Scan for the cell matching the given text and deliver its [x, y] coordinate at center. 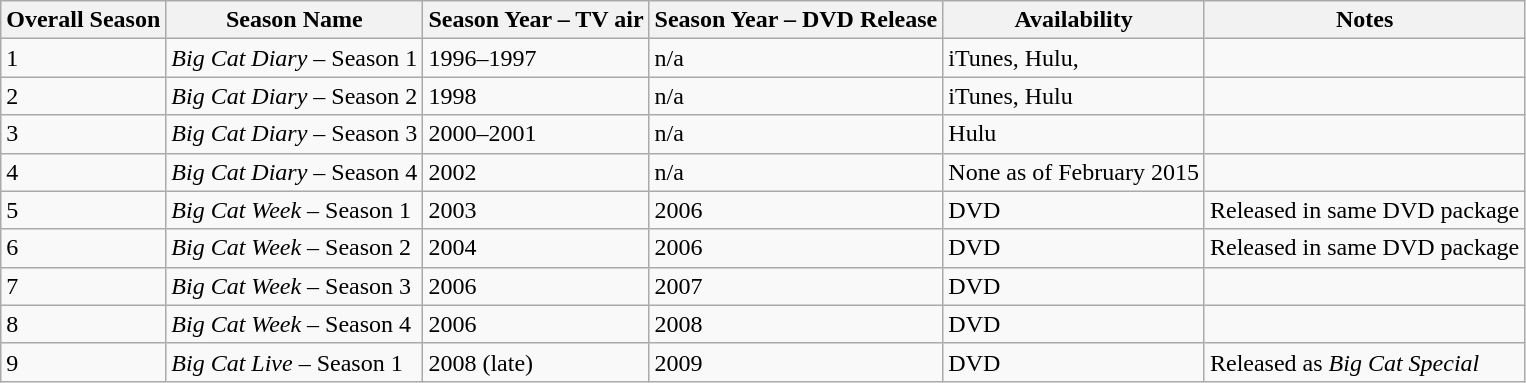
2008 (late) [536, 362]
Big Cat Week – Season 2 [294, 248]
2000–2001 [536, 134]
Big Cat Diary – Season 1 [294, 58]
2 [84, 96]
2004 [536, 248]
Availability [1074, 20]
Season Year – DVD Release [796, 20]
1996–1997 [536, 58]
Season Name [294, 20]
Released as Big Cat Special [1364, 362]
Big Cat Diary – Season 3 [294, 134]
8 [84, 324]
6 [84, 248]
2007 [796, 286]
Season Year – TV air [536, 20]
3 [84, 134]
Notes [1364, 20]
9 [84, 362]
2003 [536, 210]
iTunes, Hulu, [1074, 58]
1998 [536, 96]
None as of February 2015 [1074, 172]
4 [84, 172]
Big Cat Week – Season 4 [294, 324]
5 [84, 210]
Hulu [1074, 134]
Big Cat Diary – Season 2 [294, 96]
Big Cat Diary – Season 4 [294, 172]
2008 [796, 324]
Big Cat Week – Season 1 [294, 210]
7 [84, 286]
2002 [536, 172]
1 [84, 58]
Big Cat Live – Season 1 [294, 362]
Big Cat Week – Season 3 [294, 286]
2009 [796, 362]
iTunes, Hulu [1074, 96]
Overall Season [84, 20]
